From the cell containing the given text, extract its center point as (X, Y) coordinate. 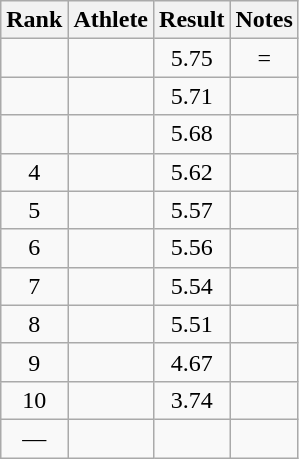
Result (192, 20)
8 (34, 324)
Rank (34, 20)
5.54 (192, 286)
5.75 (192, 58)
9 (34, 362)
5.68 (192, 134)
4.67 (192, 362)
= (264, 58)
5.71 (192, 96)
Athlete (111, 20)
10 (34, 400)
7 (34, 286)
5.56 (192, 248)
— (34, 438)
5 (34, 210)
5.57 (192, 210)
3.74 (192, 400)
5.51 (192, 324)
4 (34, 172)
5.62 (192, 172)
6 (34, 248)
Notes (264, 20)
